Pinpoint the cell where the given text exists, returning its [x, y] midpoint coordinate. 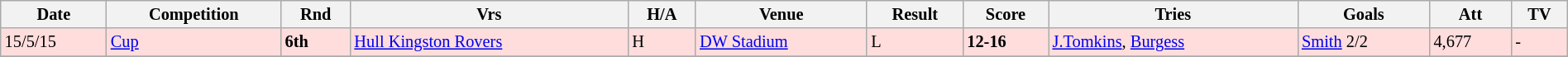
Rnd [316, 14]
4,677 [1470, 42]
Smith 2/2 [1363, 42]
Score [1006, 14]
Competition [194, 14]
12-16 [1006, 42]
Vrs [490, 14]
J.Tomkins, Burgess [1173, 42]
Venue [781, 14]
Result [915, 14]
L [915, 42]
- [1539, 42]
Goals [1363, 14]
Att [1470, 14]
TV [1539, 14]
Hull Kingston Rovers [490, 42]
H [662, 42]
6th [316, 42]
H/A [662, 14]
Tries [1173, 14]
DW Stadium [781, 42]
15/5/15 [54, 42]
Cup [194, 42]
Date [54, 14]
